Output the [X, Y] coordinate of the center of the cell containing the given text.  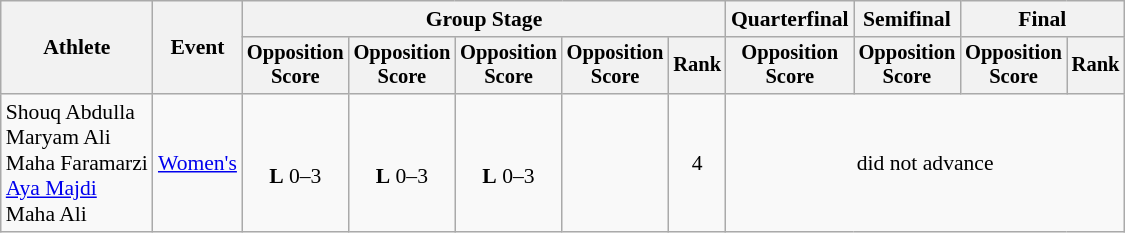
did not advance [925, 163]
Quarterfinal [790, 19]
Athlete [77, 48]
Semifinal [908, 19]
4 [697, 163]
Event [198, 48]
Final [1042, 19]
Group Stage [484, 19]
Women's [198, 163]
Shouq AbdullaMaryam AliMaha FaramarziAya MajdiMaha Ali [77, 163]
